Identify which cell holds the provided text, then report its (x, y) central coordinate. 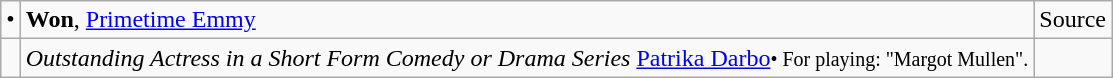
Source (1073, 20)
• (10, 20)
Outstanding Actress in a Short Form Comedy or Drama Series Patrika Darbo• For playing: "Margot Mullen". (527, 58)
Won, Primetime Emmy (527, 20)
